Identify which cell holds the provided text, then report its (X, Y) central coordinate. 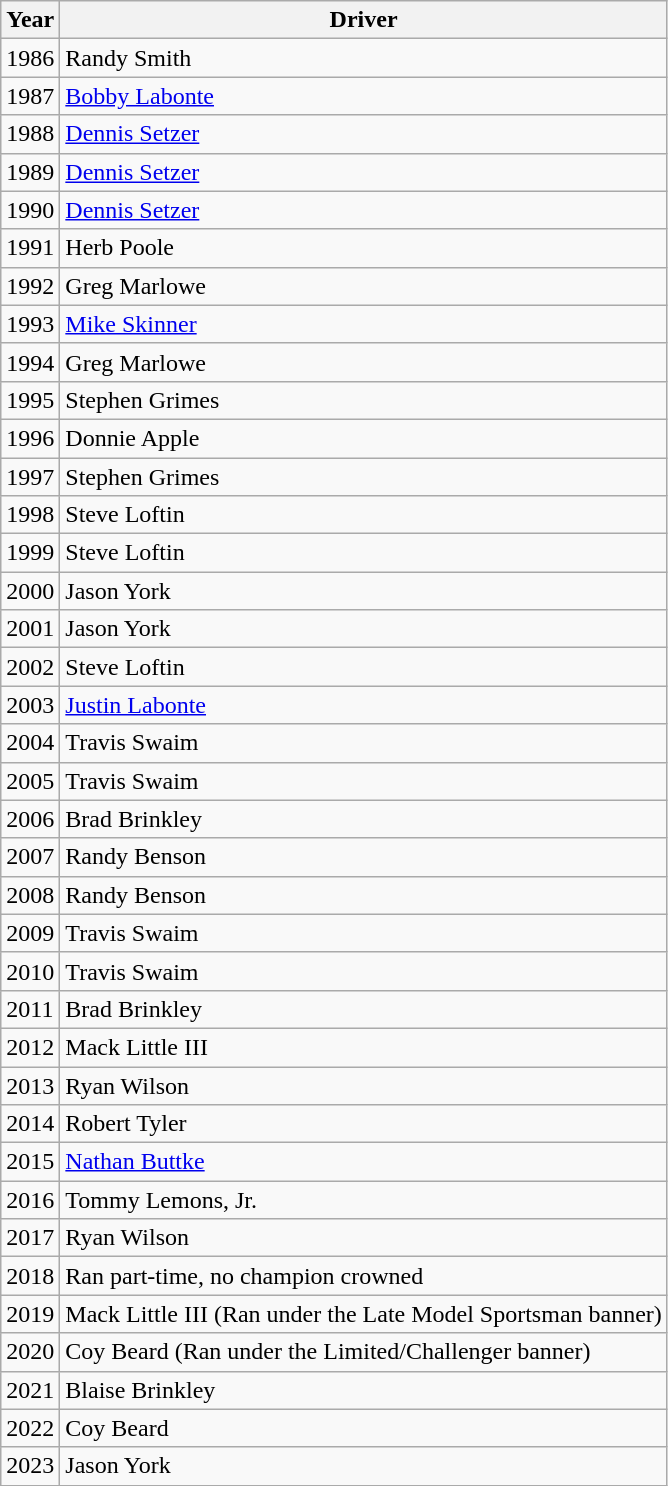
1991 (30, 248)
2000 (30, 591)
Tommy Lemons, Jr. (364, 1200)
Coy Beard (364, 1428)
1989 (30, 172)
1996 (30, 438)
1998 (30, 515)
Mack Little III (Ran under the Late Model Sportsman banner) (364, 1314)
2008 (30, 895)
2019 (30, 1314)
Mack Little III (364, 1047)
Ran part-time, no champion crowned (364, 1276)
Coy Beard (Ran under the Limited/Challenger banner) (364, 1352)
2005 (30, 781)
2015 (30, 1162)
Donnie Apple (364, 438)
2013 (30, 1085)
1997 (30, 477)
2017 (30, 1238)
1990 (30, 210)
1995 (30, 400)
2014 (30, 1124)
Robert Tyler (364, 1124)
2022 (30, 1428)
1993 (30, 324)
Bobby Labonte (364, 96)
2010 (30, 971)
2023 (30, 1466)
2012 (30, 1047)
2011 (30, 1009)
Mike Skinner (364, 324)
2018 (30, 1276)
2007 (30, 857)
Blaise Brinkley (364, 1390)
2021 (30, 1390)
1987 (30, 96)
2001 (30, 629)
Herb Poole (364, 248)
Justin Labonte (364, 705)
2006 (30, 819)
Nathan Buttke (364, 1162)
1986 (30, 58)
Year (30, 20)
2003 (30, 705)
Driver (364, 20)
1988 (30, 134)
1992 (30, 286)
Randy Smith (364, 58)
1994 (30, 362)
1999 (30, 553)
2002 (30, 667)
2004 (30, 743)
2020 (30, 1352)
2009 (30, 933)
2016 (30, 1200)
